For the text-containing cell, return its midpoint in [x, y] coordinate format. 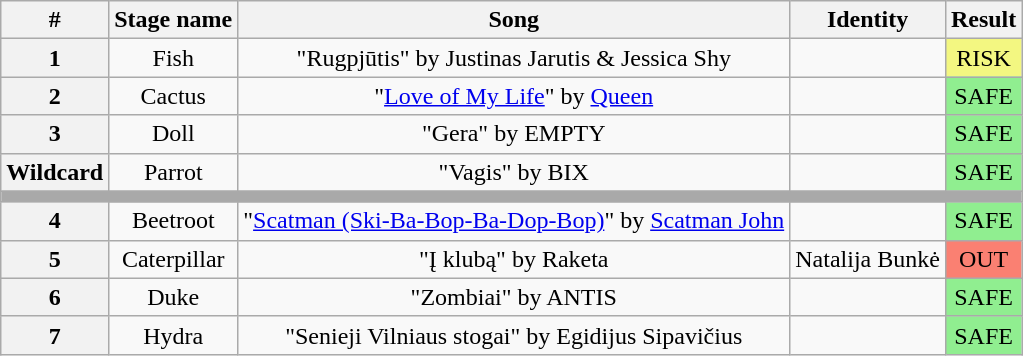
Fish [174, 58]
"Love of My Life" by Queen [514, 96]
Result [983, 20]
3 [55, 134]
"Gera" by EMPTY [514, 134]
RISK [983, 58]
Hydra [174, 335]
"Rugpjūtis" by Justinas Jarutis & Jessica Shy [514, 58]
Caterpillar [174, 259]
"Senieji Vilniaus stogai" by Egidijus Sipavičius [514, 335]
1 [55, 58]
6 [55, 297]
"Scatman (Ski-Ba-Bop-Ba-Dop-Bop)" by Scatman John [514, 221]
Stage name [174, 20]
4 [55, 221]
"Į klubą" by Raketa [514, 259]
5 [55, 259]
# [55, 20]
"Vagis" by BIX [514, 172]
Natalija Bunkė [868, 259]
Song [514, 20]
OUT [983, 259]
Identity [868, 20]
Beetroot [174, 221]
Cactus [174, 96]
Doll [174, 134]
Parrot [174, 172]
Duke [174, 297]
"Zombiai" by ANTIS [514, 297]
7 [55, 335]
Wildcard [55, 172]
2 [55, 96]
